Provide the (x, y) coordinate of the cell's center where the given text is located.  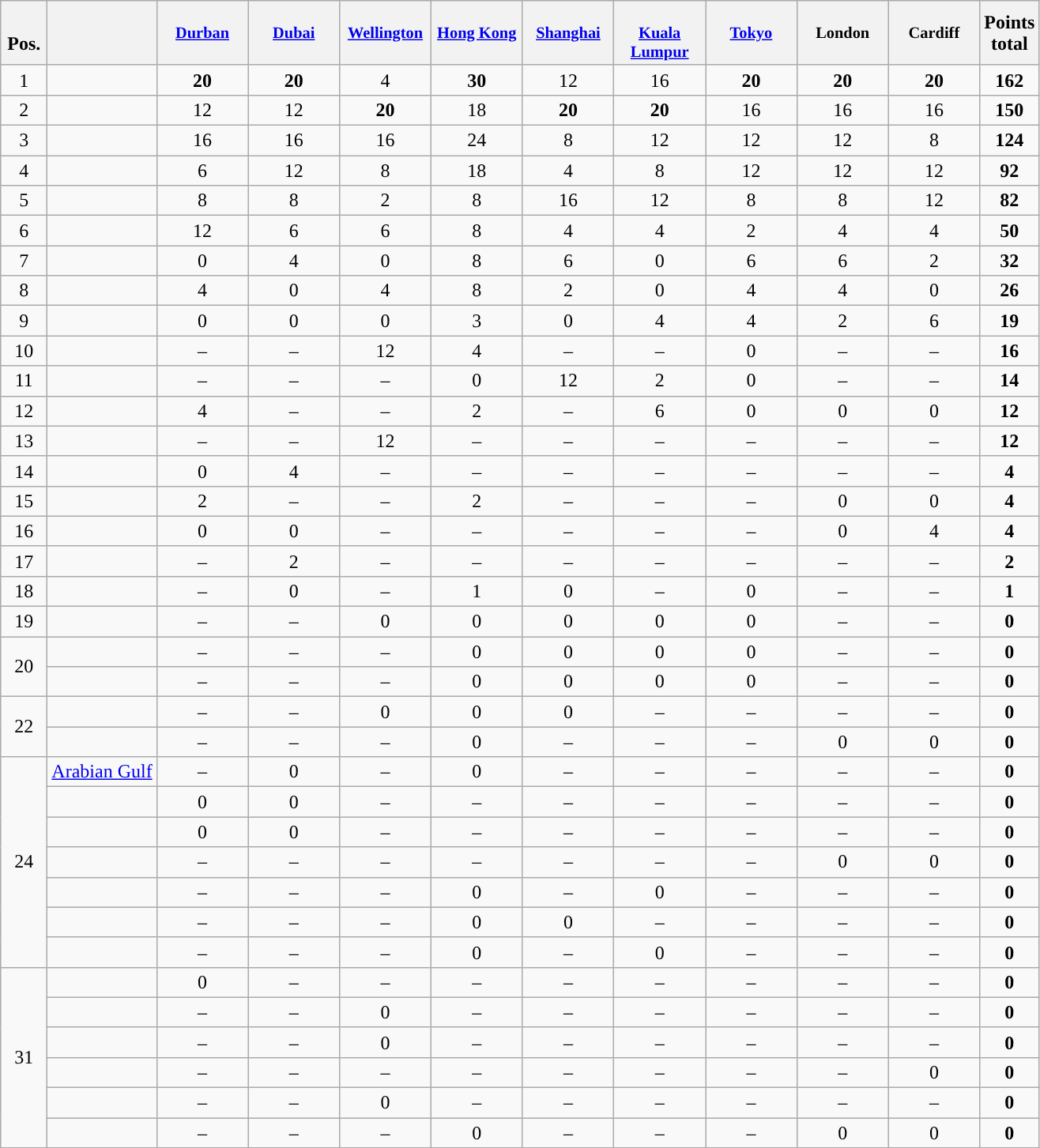
Pointstotal (1010, 33)
Shanghai (568, 33)
13 (24, 441)
17 (24, 561)
92 (1010, 171)
7 (24, 261)
9 (24, 321)
15 (24, 501)
Kuala Lumpur (660, 33)
Pos. (24, 33)
150 (1010, 110)
162 (1010, 80)
5 (24, 201)
32 (1010, 261)
82 (1010, 201)
30 (477, 80)
11 (24, 381)
22 (24, 727)
Wellington (386, 33)
Durban (202, 33)
26 (1010, 291)
Arabian Gulf (102, 772)
Tokyo (752, 33)
31 (24, 1057)
10 (24, 351)
London (842, 33)
Dubai (294, 33)
Cardiff (934, 33)
Hong Kong (477, 33)
124 (1010, 141)
50 (1010, 231)
